Find where the given text appears and provide that cell's center as [x, y] coordinate. 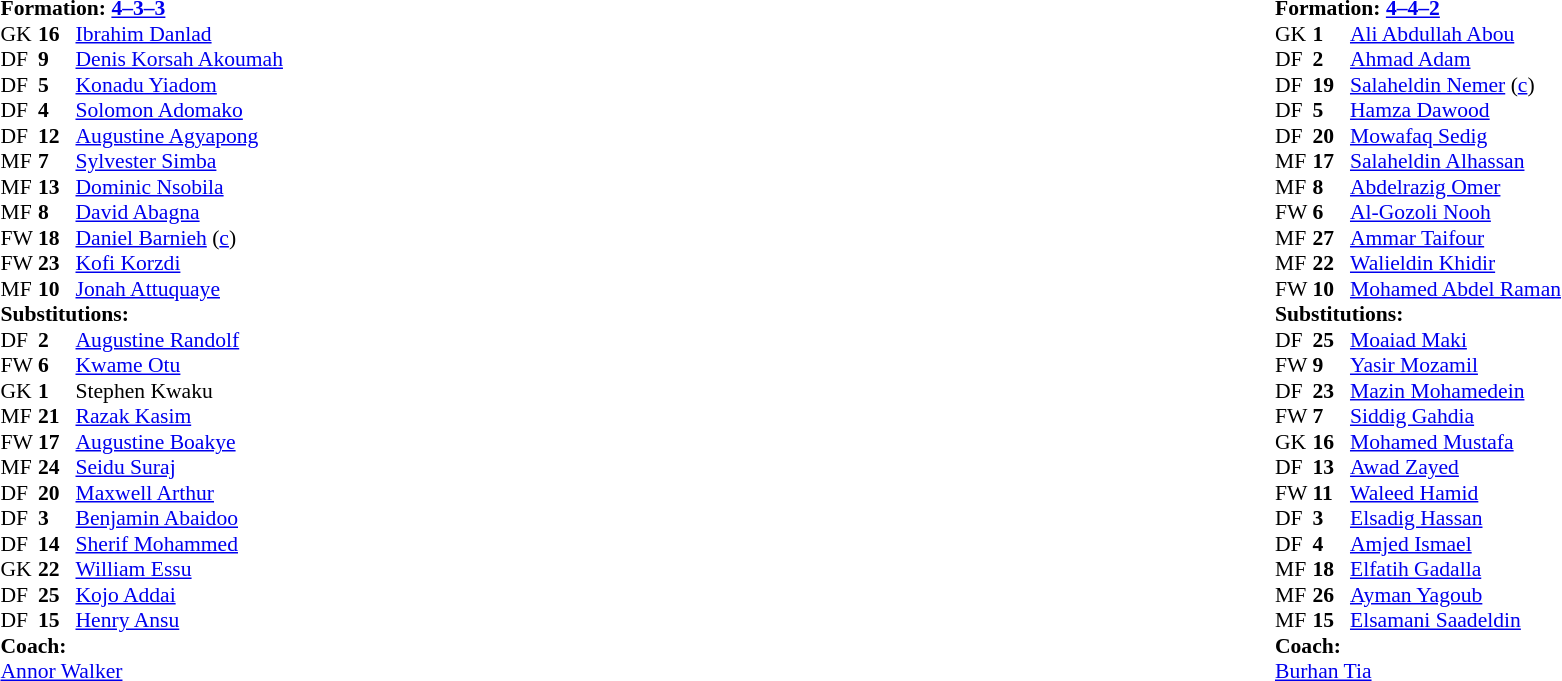
Yasir Mozamil [1456, 365]
Konadu Yiadom [180, 85]
26 [1331, 595]
Mohamed Abdel Raman [1456, 289]
Dominic Nsobila [180, 187]
Kwame Otu [180, 365]
Al-Gozoli Nooh [1456, 213]
Salaheldin Alhassan [1456, 161]
Ammar Taifour [1456, 238]
Solomon Adomako [180, 111]
Kojo Addai [180, 595]
Augustine Randolf [180, 340]
Jonah Attuquaye [180, 289]
Ahmad Adam [1456, 59]
Ayman Yagoub [1456, 595]
Denis Korsah Akoumah [180, 59]
Maxwell Arthur [180, 493]
Salaheldin Nemer (c) [1456, 85]
Elfatih Gadalla [1456, 569]
Stephen Kwaku [180, 391]
Waleed Hamid [1456, 493]
Elsamani Saadeldin [1456, 621]
11 [1331, 493]
Benjamin Abaidoo [180, 519]
Hamza Dawood [1456, 111]
Razak Kasim [180, 417]
Mazin Mohamedein [1456, 391]
12 [57, 136]
Moaiad Maki [1456, 340]
Mohamed Mustafa [1456, 442]
William Essu [180, 569]
14 [57, 544]
Amjed Ismael [1456, 544]
19 [1331, 85]
Sherif Mohammed [180, 544]
24 [57, 467]
Kofi Korzdi [180, 263]
Daniel Barnieh (c) [180, 238]
Awad Zayed [1456, 467]
Seidu Suraj [180, 467]
Augustine Boakye [180, 442]
Mowafaq Sedig [1456, 136]
Ali Abdullah Abou [1456, 34]
Abdelrazig Omer [1456, 187]
Walieldin Khidir [1456, 263]
Siddig Gahdia [1456, 417]
21 [57, 417]
Augustine Agyapong [180, 136]
Elsadig Hassan [1456, 519]
Henry Ansu [180, 621]
Ibrahim Danlad [180, 34]
David Abagna [180, 213]
Sylvester Simba [180, 161]
27 [1331, 238]
